Search for the cell housing the specified text and yield its [x, y] center coordinate. 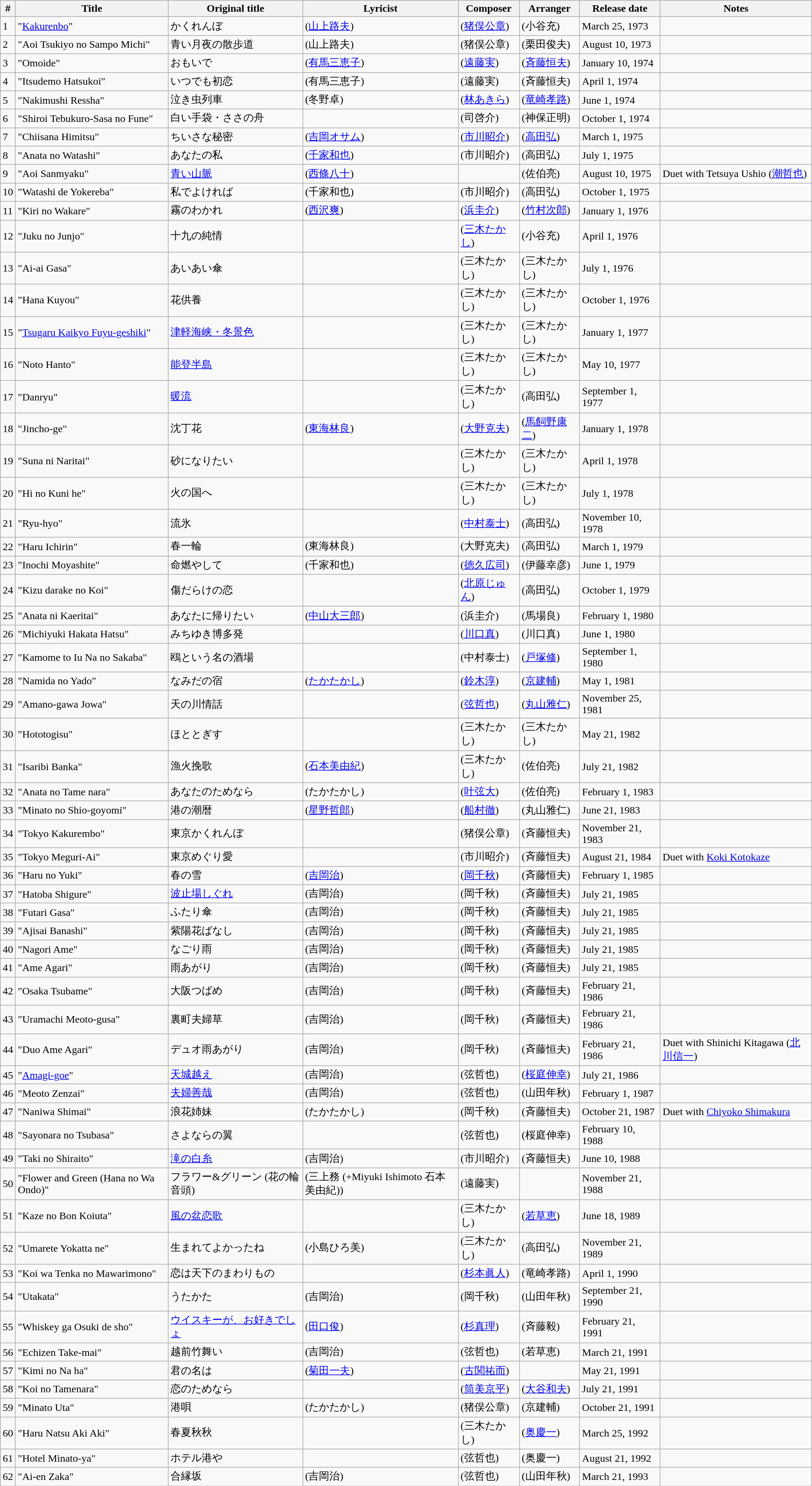
58 [8, 1389]
"Amagi-goe" [92, 1075]
July 21, 1986 [620, 1075]
September 1, 1977 [620, 397]
38 [8, 913]
February 1, 1987 [620, 1093]
(田口俊) [380, 1327]
"Anata ni Kaeritai" [92, 616]
(叶弦大) [488, 792]
Lyricist [380, 9]
May 21, 1991 [620, 1371]
港の潮暦 [236, 810]
沈丁花 [236, 429]
"Ryu-hyo" [92, 523]
恋は天下のまわりもの [236, 1274]
39 [8, 931]
(杉本眞人) [488, 1274]
Duet with Shinichi Kitagawa (北川信一) [736, 1050]
"Namida no Yado" [92, 681]
"Echizen Take-mai" [92, 1352]
"Kakurenbo" [92, 26]
"Itsudemo Hatsukoi" [92, 82]
March 21, 1993 [620, 1477]
(西條八十) [380, 174]
Composer [488, 9]
春一輪 [236, 547]
July 21, 1982 [620, 767]
天城越え [236, 1075]
"Minato no Shio-goyomi" [92, 810]
紫陽花ばなし [236, 931]
June 18, 1989 [620, 1216]
44 [8, 1050]
4 [8, 82]
花供養 [236, 300]
5 [8, 100]
13 [8, 268]
57 [8, 1371]
May 1, 1981 [620, 681]
November 25, 1981 [620, 705]
恋のためなら [236, 1389]
October 21, 1991 [620, 1407]
"Isaribi Banka" [92, 767]
みちゆき博多発 [236, 634]
October 1, 1976 [620, 300]
March 1, 1979 [620, 547]
46 [8, 1093]
June 1, 1979 [620, 565]
June 1, 1980 [620, 634]
(杉真理) [488, 1327]
August 21, 1992 [620, 1459]
25 [8, 616]
"Kimi no Na ha" [92, 1371]
"Ame Agari" [92, 968]
21 [8, 523]
"Inochi Moyashite" [92, 565]
(西沢爽) [380, 211]
ホテル港や [236, 1459]
27 [8, 658]
(古関祐而) [488, 1371]
大阪つばめ [236, 991]
あなたのためなら [236, 792]
"Koi no Tamenara" [92, 1389]
(司啓介) [488, 119]
November 21, 1988 [620, 1184]
ちいさな秘密 [236, 137]
11 [8, 211]
(林あきら) [488, 100]
March 1, 1975 [620, 137]
56 [8, 1352]
"Aoi Tsukiyo no Sampo Michi" [92, 44]
July 1, 1976 [620, 268]
(筒美京平) [488, 1389]
(吉岡オサム) [380, 137]
37 [8, 894]
60 [8, 1433]
天の川情話 [236, 705]
"Haru Ichirin" [92, 547]
(菊田一夫) [380, 1371]
春の雪 [236, 876]
March 21, 1991 [620, 1352]
February 1, 1980 [620, 616]
59 [8, 1407]
"Shiroi Tebukuro-Sasa no Fune" [92, 119]
"Hototogisu" [92, 735]
"Hi no Kuni he" [92, 493]
"Utakata" [92, 1296]
October 1, 1974 [620, 119]
(北原じゅん) [488, 590]
"Naniwa Shimai" [92, 1112]
August 10, 1973 [620, 44]
なみだの宿 [236, 681]
# [8, 9]
61 [8, 1459]
52 [8, 1248]
September 21, 1990 [620, 1296]
暖流 [236, 397]
雨あがり [236, 968]
白い手袋・ささの舟 [236, 119]
January 1, 1977 [620, 332]
青い月夜の散歩道 [236, 44]
53 [8, 1274]
(徳久広司) [488, 565]
June 1, 1974 [620, 100]
漁火挽歌 [236, 767]
23 [8, 565]
November 10, 1978 [620, 523]
62 [8, 1477]
"Kamome to Iu Na no Sakaba" [92, 658]
能登半島 [236, 364]
24 [8, 590]
48 [8, 1135]
おもいで [236, 63]
(冬野卓) [380, 100]
"Osaka Tsubame" [92, 991]
47 [8, 1112]
春夏秋秋 [236, 1433]
12 [8, 236]
(小島ひろ美) [380, 1248]
港唄 [236, 1407]
October 1, 1975 [620, 193]
"Omoide" [92, 63]
April 1, 1990 [620, 1274]
あなたの私 [236, 155]
January 1, 1976 [620, 211]
"Whiskey ga Osuki de sho" [92, 1327]
"Sayonara no Tsubasa" [92, 1135]
February 1, 1985 [620, 876]
Title [92, 9]
January 10, 1974 [620, 63]
Release date [620, 9]
September 1, 1980 [620, 658]
フラワー&グリーン (花の輪音頭) [236, 1184]
15 [8, 332]
"Kiri no Wakare" [92, 211]
霧のわかれ [236, 211]
"Taki no Shiraito" [92, 1158]
"Haru Natsu Aki Aki" [92, 1433]
あいあい傘 [236, 268]
"Koi wa Tenka no Mawarimono" [92, 1274]
(船村徹) [488, 810]
(竹村次郎) [549, 211]
"Jincho-ge" [92, 429]
"Juku no Junjo" [92, 236]
鴎という名の酒場 [236, 658]
36 [8, 876]
14 [8, 300]
(伊藤幸彦) [549, 565]
"Duo Ame Agari" [92, 1050]
"Futari Gasa" [92, 913]
"Meoto Zenzai" [92, 1093]
May 10, 1977 [620, 364]
Duet with Koki Kotokaze [736, 857]
1 [8, 26]
"Ai-en Zaka" [92, 1477]
9 [8, 174]
滝の白糸 [236, 1158]
"Michiyuki Hakata Hatsu" [92, 634]
32 [8, 792]
November 21, 1983 [620, 834]
(栗田俊夫) [549, 44]
August 10, 1975 [620, 174]
July 1, 1978 [620, 493]
16 [8, 364]
April 1, 1974 [620, 82]
傷だらけの恋 [236, 590]
"Tokyo Meguri-Ai" [92, 857]
"Hotel Minato-ya" [92, 1459]
"Aoi Sanmyaku" [92, 174]
40 [8, 949]
ウイスキーが、お好きでしょ [236, 1327]
19 [8, 461]
"Anata no Watashi" [92, 155]
55 [8, 1327]
February 21, 1991 [620, 1327]
42 [8, 991]
June 21, 1983 [620, 810]
波止場しぐれ [236, 894]
ほととぎす [236, 735]
越前竹舞い [236, 1352]
"Ajisai Banashi" [92, 931]
8 [8, 155]
(三上務 (+Miyuki Ishimoto 石本美由紀)) [380, 1184]
17 [8, 397]
20 [8, 493]
"Danryu" [92, 397]
Original title [236, 9]
(戸塚修) [549, 658]
泣き虫列車 [236, 100]
かくれんぼ [236, 26]
流氷 [236, 523]
"Tsugaru Kaikyo Fuyu-geshiki" [92, 332]
浪花姉妹 [236, 1112]
(斉藤毅) [549, 1327]
54 [8, 1296]
November 21, 1989 [620, 1248]
7 [8, 137]
"Nagori Ame" [92, 949]
July 1, 1975 [620, 155]
命燃やして [236, 565]
"Hatoba Shigure" [92, 894]
合縁坂 [236, 1477]
18 [8, 429]
"Umarete Yokatta ne" [92, 1248]
なごり雨 [236, 949]
29 [8, 705]
裏町夫婦草 [236, 1020]
49 [8, 1158]
35 [8, 857]
デュオ雨あがり [236, 1050]
(石本美由紀) [380, 767]
"Kaze no Bon Koiuta" [92, 1216]
"Watashi de Yokereba" [92, 193]
31 [8, 767]
"Kizu darake no Koi" [92, 590]
3 [8, 63]
"Suna ni Naritai" [92, 461]
私でよければ [236, 193]
"Anata no Tame nara" [92, 792]
33 [8, 810]
"Flower and Green (Hana no Wa Ondo)" [92, 1184]
April 1, 1976 [620, 236]
October 1, 1979 [620, 590]
Notes [736, 9]
April 1, 1978 [620, 461]
(鈴木淳) [488, 681]
March 25, 1973 [620, 26]
ふたり傘 [236, 913]
45 [8, 1075]
51 [8, 1216]
いつでも初恋 [236, 82]
February 1, 1983 [620, 792]
(星野哲郎) [380, 810]
22 [8, 547]
東京めぐり愛 [236, 857]
"Haru no Yuki" [92, 876]
May 21, 1982 [620, 735]
"Uramachi Meoto-gusa" [92, 1020]
(馬飼野康二) [549, 429]
August 21, 1984 [620, 857]
Arranger [549, 9]
(馬場良) [549, 616]
"Noto Hanto" [92, 364]
夫婦善哉 [236, 1093]
(大谷和夫) [549, 1389]
26 [8, 634]
(神保正明) [549, 119]
火の国へ [236, 493]
50 [8, 1184]
"Ai-ai Gasa" [92, 268]
"Nakimushi Ressha" [92, 100]
June 10, 1988 [620, 1158]
十九の純情 [236, 236]
28 [8, 681]
"Minato Uta" [92, 1407]
43 [8, 1020]
津軽海峡・冬景色 [236, 332]
March 25, 1992 [620, 1433]
"Hana Kuyou" [92, 300]
10 [8, 193]
(中山大三郎) [380, 616]
Duet with Chiyoko Shimakura [736, 1112]
Duet with Tetsuya Ushio (潮哲也) [736, 174]
October 21, 1987 [620, 1112]
February 10, 1988 [620, 1135]
34 [8, 834]
さよならの翼 [236, 1135]
41 [8, 968]
"Tokyo Kakurembo" [92, 834]
30 [8, 735]
2 [8, 44]
うたかた [236, 1296]
あなたに帰りたい [236, 616]
"Amano-gawa Jowa" [92, 705]
生まれてよかったね [236, 1248]
東京かくれんぼ [236, 834]
6 [8, 119]
風の盆恋歌 [236, 1216]
君の名は [236, 1371]
砂になりたい [236, 461]
"Chiisana Himitsu" [92, 137]
January 1, 1978 [620, 429]
青い山脈 [236, 174]
July 21, 1991 [620, 1389]
